Scan for the cell matching the given text and deliver its (X, Y) coordinate at center. 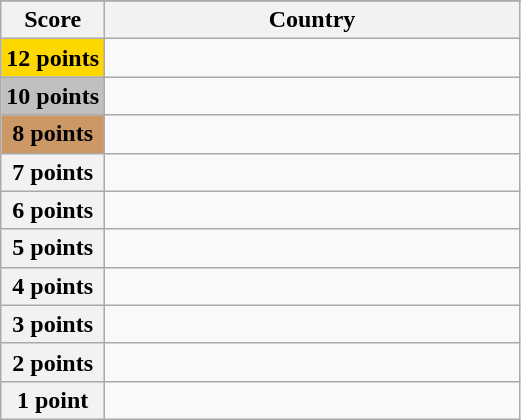
4 points (53, 286)
3 points (53, 324)
Country (312, 20)
Score (53, 20)
5 points (53, 248)
2 points (53, 362)
1 point (53, 400)
12 points (53, 58)
7 points (53, 172)
10 points (53, 96)
6 points (53, 210)
8 points (53, 134)
